Extract the [X, Y] coordinate from the center of the cell holding the provided text.  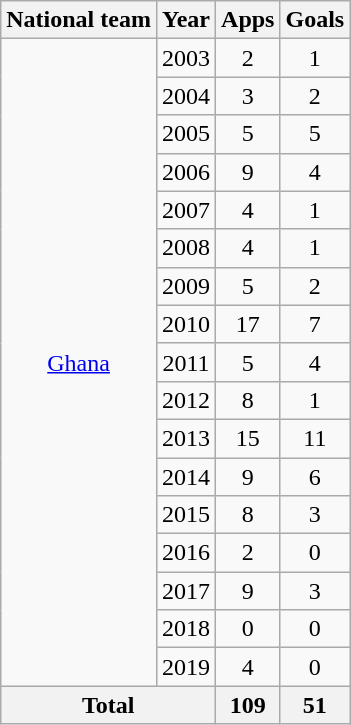
2008 [186, 248]
Ghana [79, 362]
Total [108, 705]
2004 [186, 96]
Goals [315, 20]
2003 [186, 58]
51 [315, 705]
2018 [186, 629]
2014 [186, 477]
109 [248, 705]
2017 [186, 591]
2010 [186, 324]
2011 [186, 362]
11 [315, 438]
2007 [186, 210]
2006 [186, 172]
Year [186, 20]
15 [248, 438]
2013 [186, 438]
2005 [186, 134]
2009 [186, 286]
2012 [186, 400]
Apps [248, 20]
6 [315, 477]
2019 [186, 667]
7 [315, 324]
2015 [186, 515]
National team [79, 20]
2016 [186, 553]
17 [248, 324]
